Determine the [X, Y] coordinate at the center of the cell enclosing the given text.  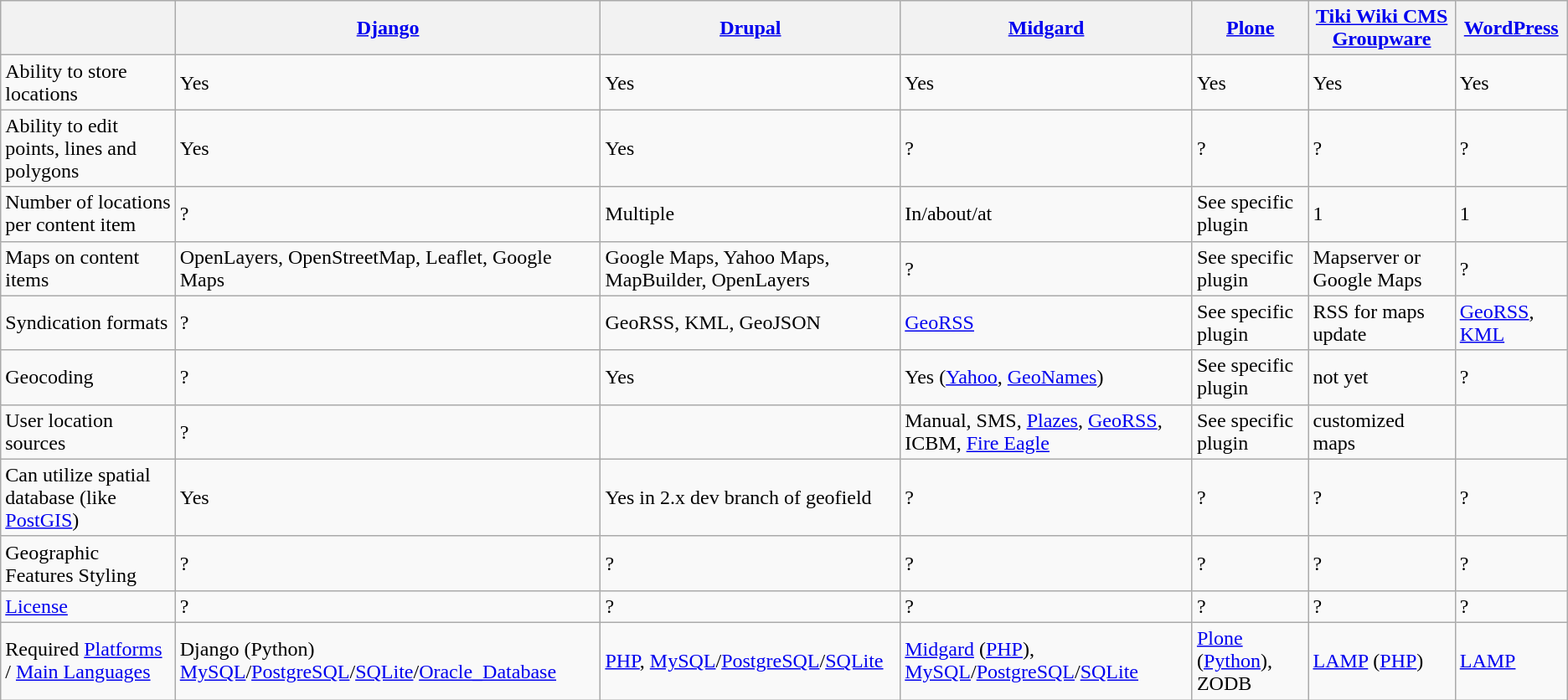
LAMP [1511, 661]
Plone (Python), ZODB [1250, 661]
WordPress [1511, 28]
Ability to edit points, lines and polygons [88, 148]
Google Maps, Yahoo Maps, MapBuilder, OpenLayers [750, 268]
Plone [1250, 28]
Yes in 2.x dev branch of geofield [750, 497]
Number of locations per content item [88, 214]
Tiki Wiki CMS Groupware [1382, 28]
Manual, SMS, Plazes, GeoRSS, ICBM, Fire Eagle [1047, 432]
Geocoding [88, 377]
Syndication formats [88, 323]
Can utilize spatial database (like PostGIS) [88, 497]
Multiple [750, 214]
Ability to store locations [88, 82]
GeoRSS [1047, 323]
not yet [1382, 377]
Required Platforms / Main Languages [88, 661]
Midgard (PHP), MySQL/PostgreSQL/SQLite [1047, 661]
customized maps [1382, 432]
Django (Python) MySQL/PostgreSQL/SQLite/Oracle_Database [388, 661]
Maps on content items [88, 268]
GeoRSS, KML [1511, 323]
Drupal [750, 28]
OpenLayers, OpenStreetMap, Leaflet, Google Maps [388, 268]
Midgard [1047, 28]
Django [388, 28]
LAMP (PHP) [1382, 661]
GeoRSS, KML, GeoJSON [750, 323]
In/about/at [1047, 214]
PHP, MySQL/PostgreSQL/SQLite [750, 661]
RSS for maps update [1382, 323]
Geographic Features Styling [88, 563]
User location sources [88, 432]
Mapserver or Google Maps [1382, 268]
Yes (Yahoo, GeoNames) [1047, 377]
License [88, 606]
